Capture the cell that displays the provided text and extract its [X, Y] central coordinate. 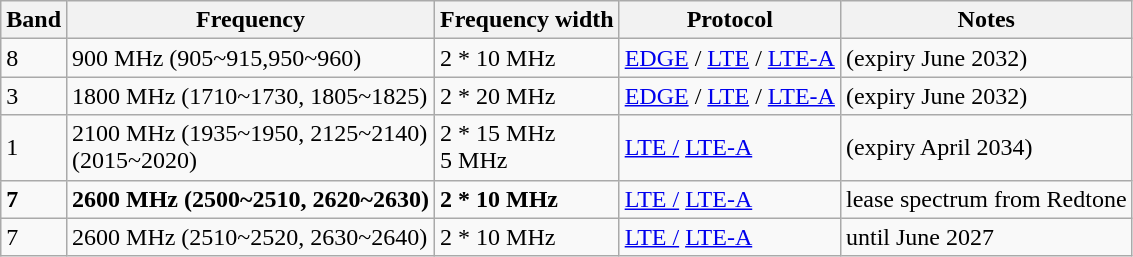
2 * 15 MHz5 MHz [528, 148]
lease spectrum from Redtone [986, 199]
Band [34, 20]
900 MHz (905~915,950~960) [251, 58]
2100 MHz (1935~1950, 2125~2140)(2015~2020) [251, 148]
8 [34, 58]
Frequency [251, 20]
Notes [986, 20]
2600 MHz (2500~2510, 2620~2630) [251, 199]
1 [34, 148]
3 [34, 96]
2 * 20 MHz [528, 96]
until June 2027 [986, 237]
2600 MHz (2510~2520, 2630~2640) [251, 237]
1800 MHz (1710~1730, 1805~1825) [251, 96]
Frequency width [528, 20]
(expiry April 2034) [986, 148]
Protocol [730, 20]
